Locate the cell with the specified text and output its [X, Y] center coordinate. 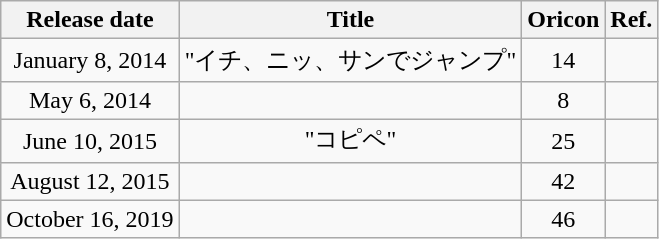
"イチ、ニッ、サンでジャンプ" [350, 60]
January 8, 2014 [90, 60]
May 6, 2014 [90, 100]
"コピペ" [350, 140]
June 10, 2015 [90, 140]
October 16, 2019 [90, 219]
25 [564, 140]
Title [350, 20]
August 12, 2015 [90, 181]
Ref. [632, 20]
Oricon [564, 20]
Release date [90, 20]
14 [564, 60]
46 [564, 219]
8 [564, 100]
42 [564, 181]
